From the cell containing the given text, extract its center point as [X, Y] coordinate. 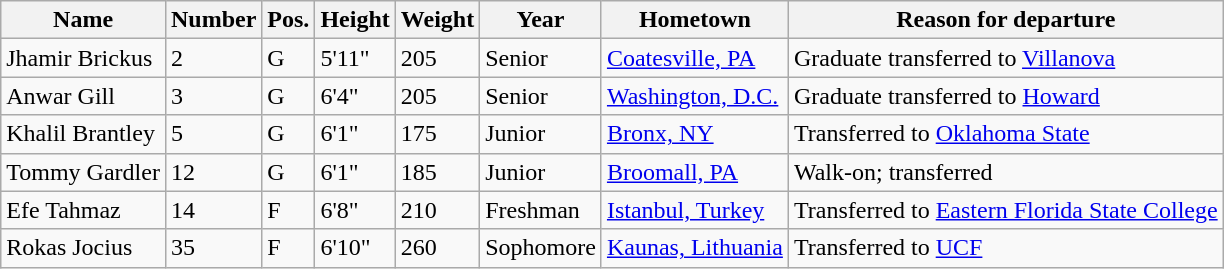
Tommy Gardler [84, 172]
Sophomore [541, 248]
Number [213, 20]
Bronx, NY [694, 134]
Transferred to UCF [1006, 248]
Pos. [288, 20]
Name [84, 20]
260 [437, 248]
Year [541, 20]
6'10" [355, 248]
Khalil Brantley [84, 134]
35 [213, 248]
Coatesville, PA [694, 58]
12 [213, 172]
Hometown [694, 20]
14 [213, 210]
Transferred to Eastern Florida State College [1006, 210]
Jhamir Brickus [84, 58]
210 [437, 210]
Reason for departure [1006, 20]
2 [213, 58]
Freshman [541, 210]
Graduate transferred to Howard [1006, 96]
5'11" [355, 58]
6'8" [355, 210]
Transferred to Oklahoma State [1006, 134]
Efe Tahmaz [84, 210]
3 [213, 96]
185 [437, 172]
Broomall, PA [694, 172]
Weight [437, 20]
Height [355, 20]
6'4" [355, 96]
175 [437, 134]
Rokas Jocius [84, 248]
Washington, D.C. [694, 96]
Graduate transferred to Villanova [1006, 58]
Kaunas, Lithuania [694, 248]
Istanbul, Turkey [694, 210]
Anwar Gill [84, 96]
Walk-on; transferred [1006, 172]
5 [213, 134]
